Extract the (X, Y) coordinate from the center of the cell holding the provided text.  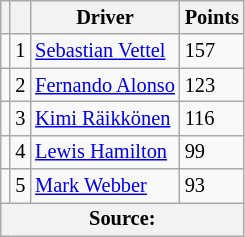
Points (212, 17)
3 (20, 118)
116 (212, 118)
4 (20, 152)
5 (20, 186)
99 (212, 152)
Fernando Alonso (105, 85)
2 (20, 85)
Driver (105, 17)
Mark Webber (105, 186)
Sebastian Vettel (105, 51)
Kimi Räikkönen (105, 118)
Lewis Hamilton (105, 152)
1 (20, 51)
123 (212, 85)
93 (212, 186)
157 (212, 51)
Source: (122, 219)
